Pinpoint the cell where the given text exists, returning its [X, Y] midpoint coordinate. 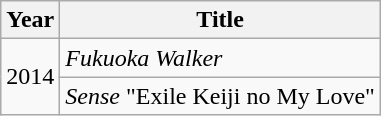
Title [220, 20]
Sense "Exile Keiji no My Love" [220, 96]
Fukuoka Walker [220, 58]
2014 [30, 77]
Year [30, 20]
